Find where the given text appears and provide that cell's center as [X, Y] coordinate. 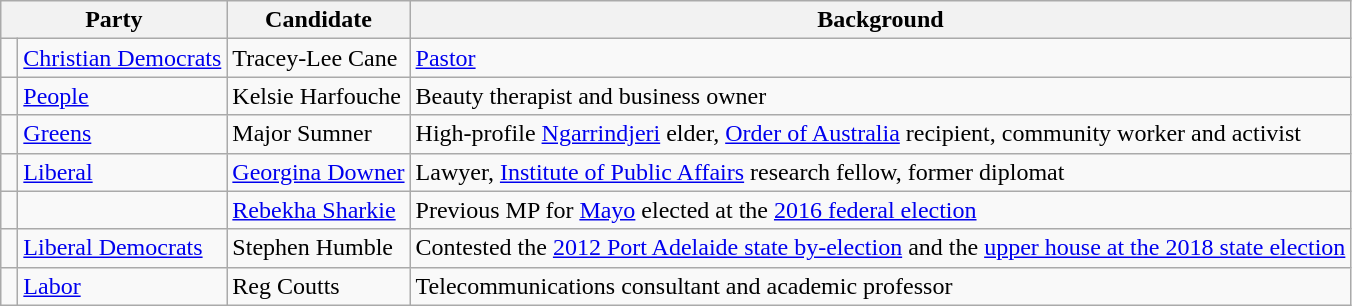
Tracey-Lee Cane [318, 58]
Liberal [122, 172]
Reg Coutts [318, 286]
Kelsie Harfouche [318, 96]
Background [880, 20]
Liberal Democrats [122, 248]
Previous MP for Mayo elected at the 2016 federal election [880, 210]
Rebekha Sharkie [318, 210]
People [122, 96]
Telecommunications consultant and academic professor [880, 286]
Stephen Humble [318, 248]
Candidate [318, 20]
Christian Democrats [122, 58]
Party [114, 20]
Beauty therapist and business owner [880, 96]
Lawyer, Institute of Public Affairs research fellow, former diplomat [880, 172]
Georgina Downer [318, 172]
Contested the 2012 Port Adelaide state by-election and the upper house at the 2018 state election [880, 248]
Labor [122, 286]
Major Sumner [318, 134]
Greens [122, 134]
High-profile Ngarrindjeri elder, Order of Australia recipient, community worker and activist [880, 134]
Pastor [880, 58]
